Locate the cell with the specified text and output its [x, y] center coordinate. 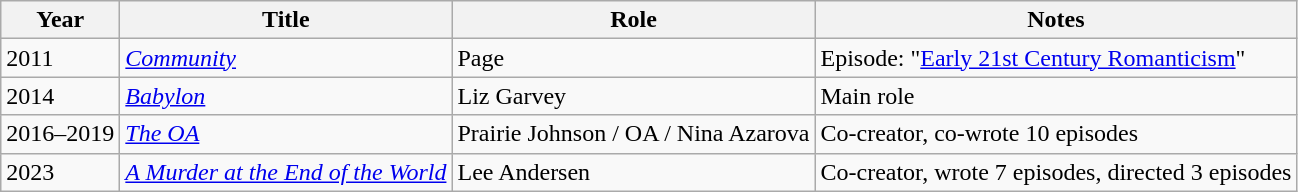
Page [634, 58]
Year [60, 20]
Prairie Johnson / OA / Nina Azarova [634, 134]
2016–2019 [60, 134]
Liz Garvey [634, 96]
Notes [1056, 20]
Title [286, 20]
Main role [1056, 96]
Co-creator, wrote 7 episodes, directed 3 episodes [1056, 172]
2014 [60, 96]
Community [286, 58]
A Murder at the End of the World [286, 172]
Babylon [286, 96]
Episode: "Early 21st Century Romanticism" [1056, 58]
Role [634, 20]
Lee Andersen [634, 172]
Co-creator, co-wrote 10 episodes [1056, 134]
The OA [286, 134]
2023 [60, 172]
2011 [60, 58]
